Return (x, y) of the center of cell containing provided text 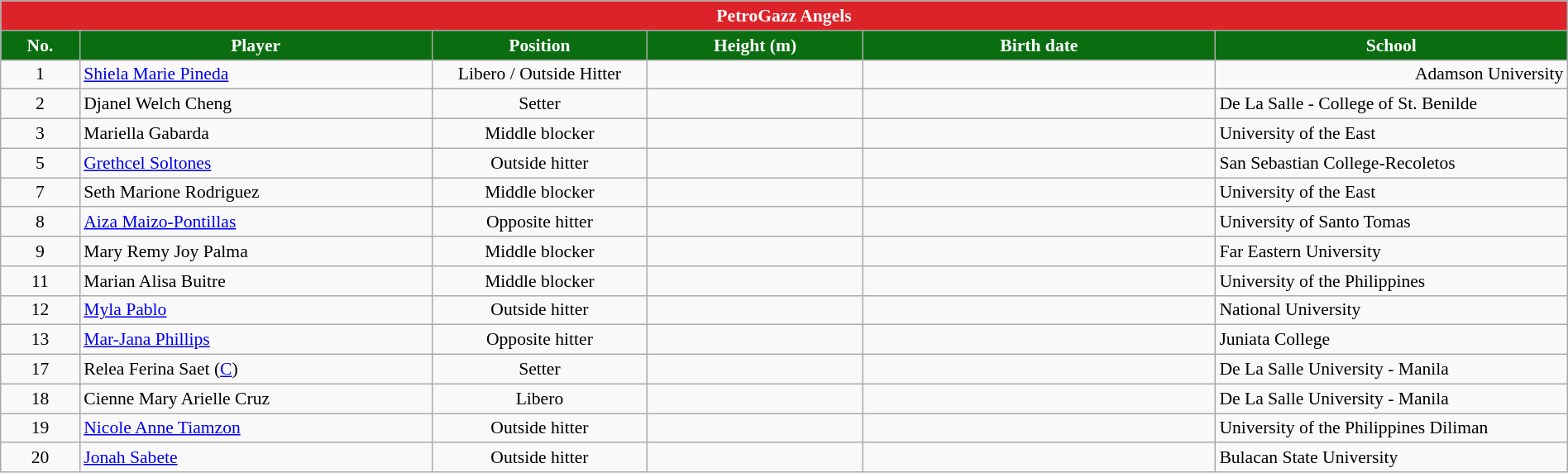
Myla Pablo (256, 310)
San Sebastian College-Recoletos (1391, 163)
Libero (539, 399)
Nicole Anne Tiamzon (256, 428)
PetroGazz Angels (784, 16)
School (1391, 45)
Grethcel Soltones (256, 163)
7 (40, 193)
Relea Ferina Saet (C) (256, 370)
8 (40, 222)
Height (m) (756, 45)
Mar-Jana Phillips (256, 340)
De La Salle - College of St. Benilde (1391, 104)
Player (256, 45)
Libero / Outside Hitter (539, 74)
Bulacan State University (1391, 458)
Marian Alisa Buitre (256, 281)
Jonah Sabete (256, 458)
20 (40, 458)
Cienne Mary Arielle Cruz (256, 399)
University of the Philippines (1391, 281)
Birth date (1039, 45)
Mary Remy Joy Palma (256, 251)
12 (40, 310)
University of the Philippines Diliman (1391, 428)
5 (40, 163)
11 (40, 281)
Shiela Marie Pineda (256, 74)
Seth Marione Rodriguez (256, 193)
2 (40, 104)
Adamson University (1391, 74)
17 (40, 370)
National University (1391, 310)
9 (40, 251)
18 (40, 399)
Mariella Gabarda (256, 134)
University of Santo Tomas (1391, 222)
19 (40, 428)
Far Eastern University (1391, 251)
Aiza Maizo-Pontillas (256, 222)
3 (40, 134)
No. (40, 45)
13 (40, 340)
1 (40, 74)
Djanel Welch Cheng (256, 104)
Juniata College (1391, 340)
Position (539, 45)
